Find where the given text appears and provide that cell's center as [X, Y] coordinate. 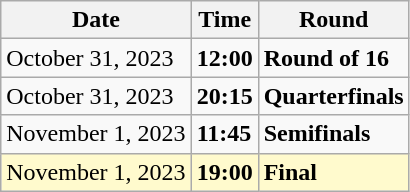
Round [334, 20]
Final [334, 172]
12:00 [224, 58]
Round of 16 [334, 58]
11:45 [224, 134]
Time [224, 20]
Quarterfinals [334, 96]
19:00 [224, 172]
Date [96, 20]
20:15 [224, 96]
Semifinals [334, 134]
